Capture the cell that displays the provided text and extract its [x, y] central coordinate. 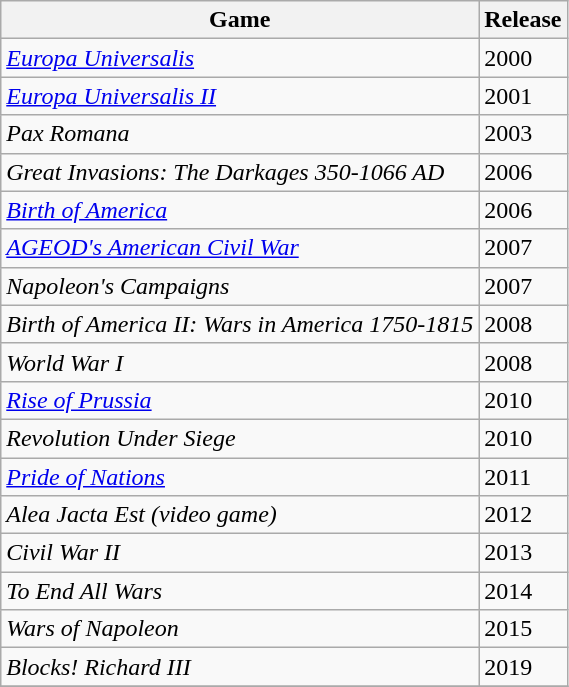
Release [523, 20]
Rise of Prussia [240, 400]
2003 [523, 134]
World War I [240, 362]
Pride of Nations [240, 477]
Napoleon's Campaigns [240, 286]
AGEOD's American Civil War [240, 248]
Game [240, 20]
Alea Jacta Est (video game) [240, 515]
Civil War II [240, 553]
Europa Universalis [240, 58]
2011 [523, 477]
Revolution Under Siege [240, 438]
Birth of America II: Wars in America 1750-1815 [240, 324]
2012 [523, 515]
Blocks! Richard III [240, 667]
2015 [523, 629]
Birth of America [240, 210]
Europa Universalis II [240, 96]
2013 [523, 553]
Pax Romana [240, 134]
2001 [523, 96]
2014 [523, 591]
Great Invasions: The Darkages 350-1066 AD [240, 172]
Wars of Napoleon [240, 629]
To End All Wars [240, 591]
2000 [523, 58]
2019 [523, 667]
